Pinpoint the cell where the given text exists, returning its (X, Y) midpoint coordinate. 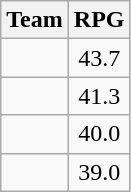
43.7 (99, 58)
39.0 (99, 172)
41.3 (99, 96)
RPG (99, 20)
Team (35, 20)
40.0 (99, 134)
